Provide the [x, y] coordinate of the cell's center where the given text is located.  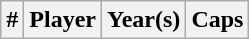
Year(s) [144, 20]
Caps [218, 20]
Player [63, 20]
# [12, 20]
